Find where the given text appears and provide that cell's center as [x, y] coordinate. 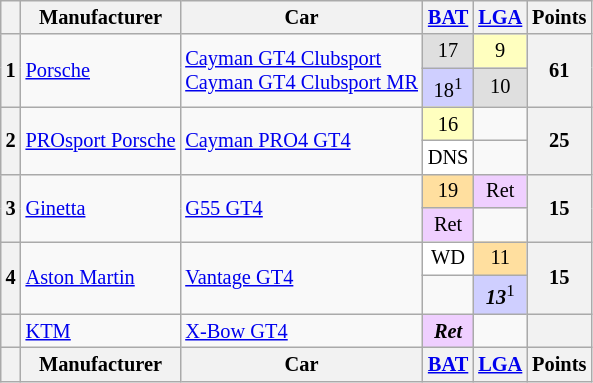
19 [448, 191]
WD [448, 258]
16 [448, 124]
Cayman PRO4 GT4 [301, 140]
Aston Martin [101, 278]
2 [11, 140]
Cayman GT4 ClubsportCayman GT4 Clubsport MR [301, 70]
X-Bow GT4 [301, 331]
G55 GT4 [301, 208]
Vantage GT4 [301, 278]
10 [500, 88]
1 [11, 70]
9 [500, 51]
Porsche [101, 70]
131 [500, 294]
KTM [101, 331]
17 [448, 51]
25 [559, 140]
PROsport Porsche [101, 140]
61 [559, 70]
Ginetta [101, 208]
DNS [448, 157]
11 [500, 258]
4 [11, 278]
3 [11, 208]
181 [448, 88]
